Determine the (X, Y) coordinate at the center of the cell enclosing the given text.  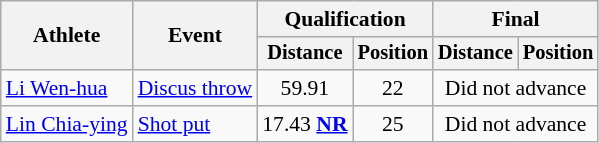
25 (393, 124)
Lin Chia-ying (67, 124)
Athlete (67, 36)
Discus throw (196, 88)
22 (393, 88)
17.43 NR (304, 124)
Li Wen-hua (67, 88)
Shot put (196, 124)
59.91 (304, 88)
Final (516, 19)
Qualification (345, 19)
Event (196, 36)
